From the cell containing the given text, extract its center point as [x, y] coordinate. 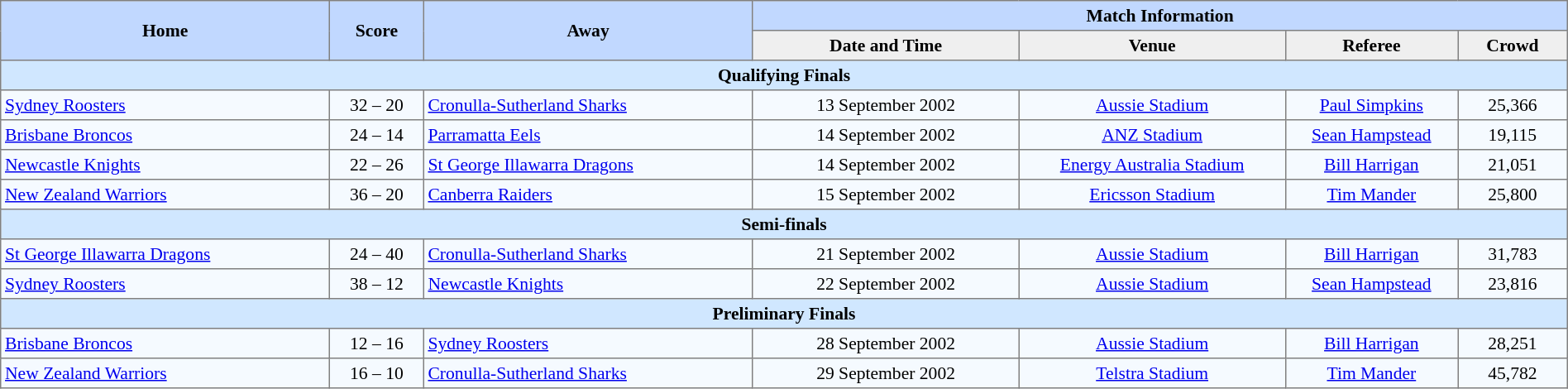
24 – 14 [377, 135]
25,800 [1513, 194]
Preliminary Finals [784, 314]
45,782 [1513, 373]
Home [165, 31]
Ericsson Stadium [1152, 194]
Match Information [1159, 16]
Semi-finals [784, 224]
22 September 2002 [886, 284]
Parramatta Eels [588, 135]
12 – 16 [377, 343]
36 – 20 [377, 194]
28,251 [1513, 343]
19,115 [1513, 135]
16 – 10 [377, 373]
Date and Time [886, 46]
Score [377, 31]
31,783 [1513, 254]
38 – 12 [377, 284]
Paul Simpkins [1371, 105]
29 September 2002 [886, 373]
Referee [1371, 46]
Canberra Raiders [588, 194]
Away [588, 31]
28 September 2002 [886, 343]
Qualifying Finals [784, 75]
15 September 2002 [886, 194]
32 – 20 [377, 105]
21,051 [1513, 165]
Crowd [1513, 46]
Venue [1152, 46]
Energy Australia Stadium [1152, 165]
Telstra Stadium [1152, 373]
24 – 40 [377, 254]
23,816 [1513, 284]
25,366 [1513, 105]
ANZ Stadium [1152, 135]
21 September 2002 [886, 254]
13 September 2002 [886, 105]
22 – 26 [377, 165]
